Provide the [x, y] coordinate of the cell's center where the given text is located.  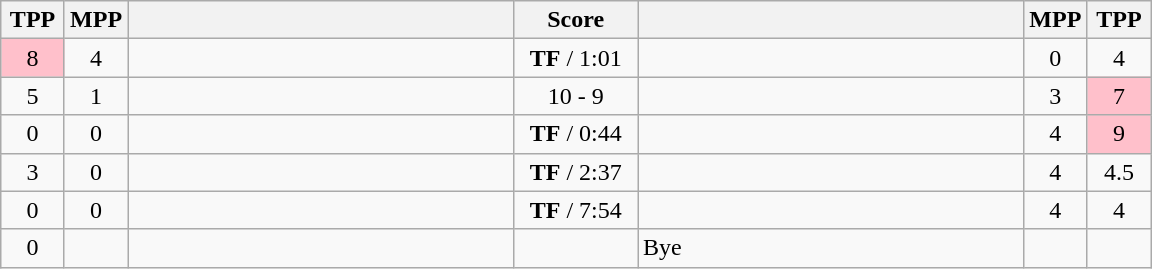
7 [1119, 96]
Bye [831, 248]
9 [1119, 134]
5 [33, 96]
TF / 2:37 [576, 172]
1 [96, 96]
TF / 7:54 [576, 210]
Score [576, 20]
8 [33, 58]
TF / 1:01 [576, 58]
4.5 [1119, 172]
TF / 0:44 [576, 134]
10 - 9 [576, 96]
